Return [X, Y] of the center of cell containing provided text 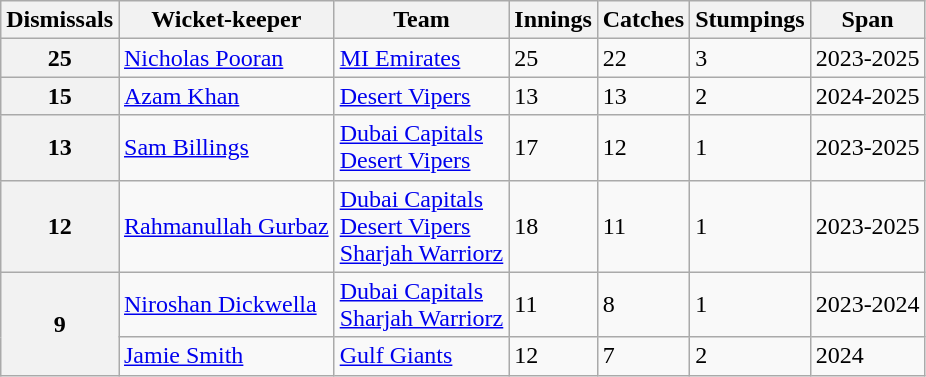
Dubai CapitalsDesert Vipers [422, 148]
Desert Vipers [422, 96]
Span [868, 20]
8 [643, 304]
Wicket-keeper [226, 20]
22 [643, 58]
Dubai CapitalsSharjah Warriorz [422, 304]
Dismissals [60, 20]
Team [422, 20]
17 [553, 148]
Niroshan Dickwella [226, 304]
MI Emirates [422, 58]
Azam Khan [226, 96]
2024 [868, 356]
2024-2025 [868, 96]
Jamie Smith [226, 356]
7 [643, 356]
Sam Billings [226, 148]
Gulf Giants [422, 356]
Dubai CapitalsDesert VipersSharjah Warriorz [422, 226]
Nicholas Pooran [226, 58]
Catches [643, 20]
Innings [553, 20]
3 [750, 58]
Rahmanullah Gurbaz [226, 226]
9 [60, 324]
18 [553, 226]
2023-2024 [868, 304]
15 [60, 96]
Stumpings [750, 20]
